Output the [x, y] coordinate of the center of the cell containing the given text.  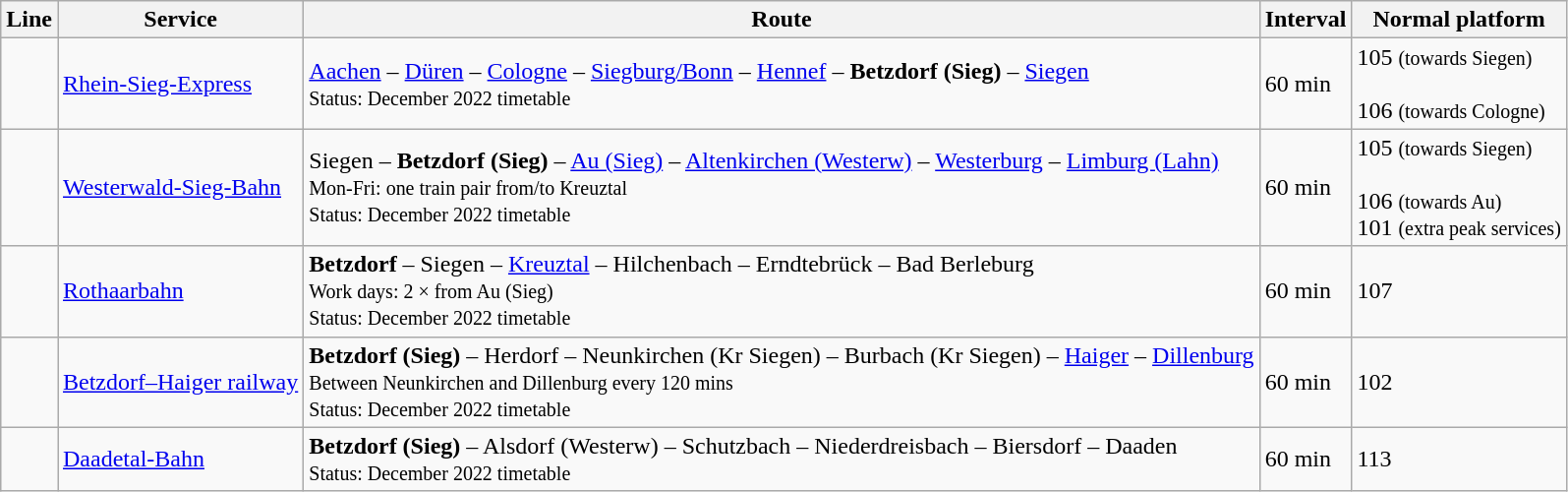
Rothaarbahn [180, 291]
Daadetal-Bahn [180, 459]
Route [782, 20]
Line [29, 20]
Rhein-Sieg-Express [180, 84]
105 (towards Siegen)106 (towards Au) 101 (extra peak services) [1459, 187]
102 [1459, 382]
Normal platform [1459, 20]
Interval [1306, 20]
Service [180, 20]
Betzdorf – Siegen – Kreuztal – Hilchenbach – Erndtebrück – Bad BerleburgWork days: 2 × from Au (Sieg)Status: December 2022 timetable [782, 291]
113 [1459, 459]
Betzdorf (Sieg) – Alsdorf (Westerw) – Schutzbach – Niederdreisbach – Biersdorf – DaadenStatus: December 2022 timetable [782, 459]
Westerwald-Sieg-Bahn [180, 187]
Betzdorf–Haiger railway [180, 382]
107 [1459, 291]
105 (towards Siegen)106 (towards Cologne) [1459, 84]
Aachen – Düren – Cologne – Siegburg/Bonn – Hennef – Betzdorf (Sieg) – SiegenStatus: December 2022 timetable [782, 84]
